Find where the given text appears and provide that cell's center as [x, y] coordinate. 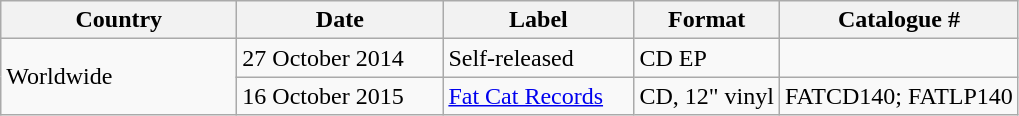
Label [538, 20]
Date [340, 20]
Fat Cat Records [538, 96]
Self-released [538, 58]
Worldwide [119, 77]
16 October 2015 [340, 96]
Catalogue # [898, 20]
FATCD140; FATLP140 [898, 96]
27 October 2014 [340, 58]
CD EP [707, 58]
Country [119, 20]
Format [707, 20]
CD, 12" vinyl [707, 96]
